Return the (X, Y) coordinate for the center point of the cell that contains the specified text.  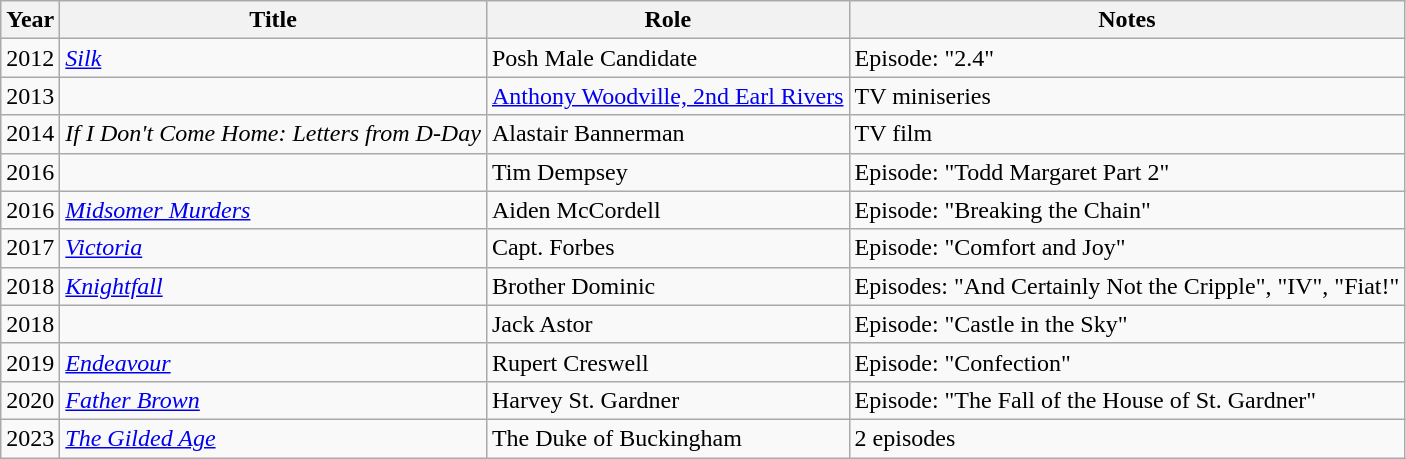
Episode: "Castle in the Sky" (1127, 324)
Posh Male Candidate (668, 58)
Episode: "Breaking the Chain" (1127, 210)
2014 (30, 134)
2012 (30, 58)
Harvey St. Gardner (668, 400)
Episode: "Confection" (1127, 362)
Endeavour (274, 362)
The Gilded Age (274, 438)
Jack Astor (668, 324)
Episode: "Todd Margaret Part 2" (1127, 172)
2017 (30, 248)
Episode: "Comfort and Joy" (1127, 248)
2020 (30, 400)
Episode: "The Fall of the House of St. Gardner" (1127, 400)
Aiden McCordell (668, 210)
TV miniseries (1127, 96)
TV film (1127, 134)
If I Don't Come Home: Letters from D-Day (274, 134)
Knightfall (274, 286)
Tim Dempsey (668, 172)
2019 (30, 362)
Father Brown (274, 400)
Capt. Forbes (668, 248)
Alastair Bannerman (668, 134)
Anthony Woodville, 2nd Earl Rivers (668, 96)
2 episodes (1127, 438)
Notes (1127, 20)
Silk (274, 58)
Role (668, 20)
Brother Dominic (668, 286)
The Duke of Buckingham (668, 438)
2023 (30, 438)
Victoria (274, 248)
2013 (30, 96)
Title (274, 20)
Year (30, 20)
Rupert Creswell (668, 362)
Midsomer Murders (274, 210)
Episodes: "And Certainly Not the Cripple", "IV", "Fiat!" (1127, 286)
Episode: "2.4" (1127, 58)
